Locate the cell with the specified text and output its (x, y) center coordinate. 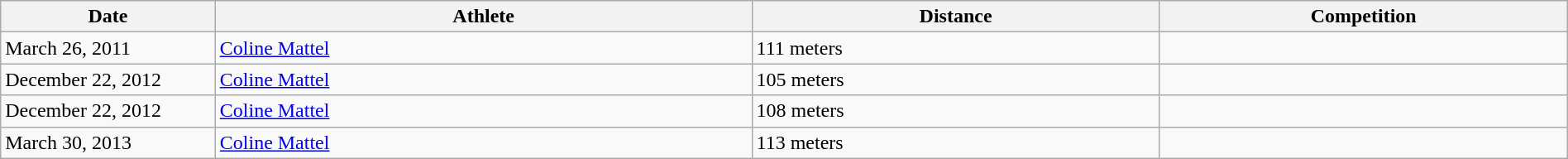
Date (108, 17)
Distance (956, 17)
Athlete (483, 17)
111 meters (956, 48)
March 30, 2013 (108, 142)
Competition (1363, 17)
March 26, 2011 (108, 48)
113 meters (956, 142)
108 meters (956, 111)
105 meters (956, 79)
